Search for the cell housing the specified text and yield its (X, Y) center coordinate. 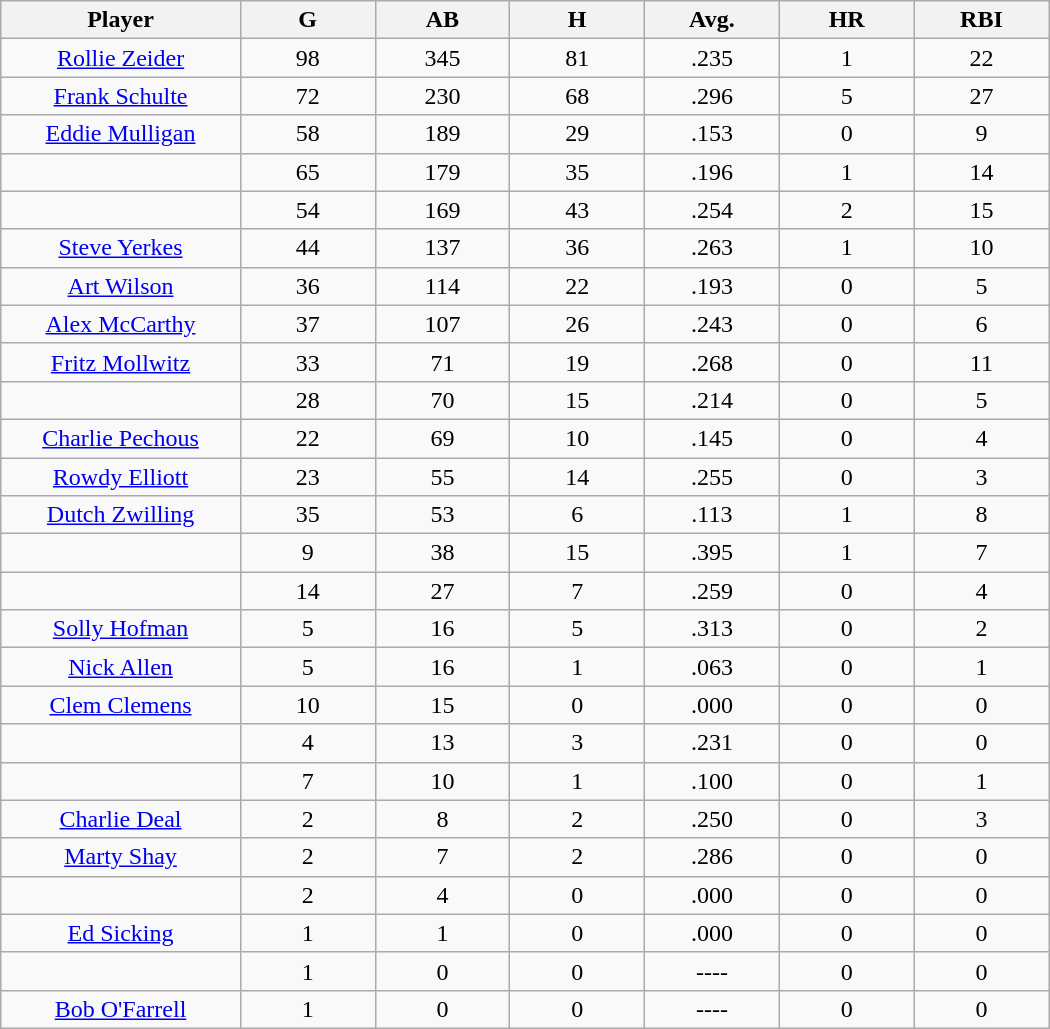
.313 (712, 629)
68 (578, 96)
Avg. (712, 20)
Fritz Mollwitz (121, 362)
114 (442, 286)
Ed Sicking (121, 933)
72 (308, 96)
.235 (712, 58)
33 (308, 362)
28 (308, 400)
Player (121, 20)
Frank Schulte (121, 96)
69 (442, 438)
AB (442, 20)
55 (442, 477)
58 (308, 134)
43 (578, 210)
37 (308, 324)
Dutch Zwilling (121, 515)
.259 (712, 591)
.214 (712, 400)
Steve Yerkes (121, 248)
Rollie Zeider (121, 58)
.254 (712, 210)
.250 (712, 819)
.063 (712, 667)
.243 (712, 324)
179 (442, 172)
29 (578, 134)
.100 (712, 781)
26 (578, 324)
.231 (712, 743)
Charlie Pechous (121, 438)
107 (442, 324)
.193 (712, 286)
54 (308, 210)
Alex McCarthy (121, 324)
Clem Clemens (121, 705)
44 (308, 248)
.268 (712, 362)
.113 (712, 515)
HR (846, 20)
53 (442, 515)
.395 (712, 553)
71 (442, 362)
Marty Shay (121, 857)
38 (442, 553)
.153 (712, 134)
Bob O'Farrell (121, 1009)
Nick Allen (121, 667)
137 (442, 248)
RBI (982, 20)
.296 (712, 96)
.145 (712, 438)
13 (442, 743)
11 (982, 362)
19 (578, 362)
.263 (712, 248)
Charlie Deal (121, 819)
81 (578, 58)
.255 (712, 477)
230 (442, 96)
345 (442, 58)
169 (442, 210)
H (578, 20)
98 (308, 58)
Rowdy Elliott (121, 477)
23 (308, 477)
G (308, 20)
65 (308, 172)
Eddie Mulligan (121, 134)
.196 (712, 172)
Solly Hofman (121, 629)
189 (442, 134)
.286 (712, 857)
Art Wilson (121, 286)
70 (442, 400)
